Pinpoint the cell where the given text exists, returning its [x, y] midpoint coordinate. 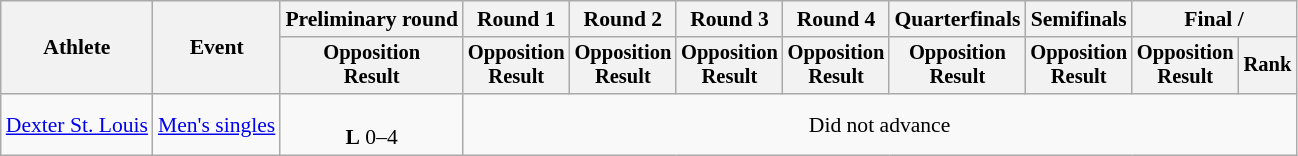
Round 3 [730, 19]
Did not advance [880, 124]
Final / [1214, 19]
Round 1 [516, 19]
Event [216, 48]
Men's singles [216, 124]
Round 2 [624, 19]
Athlete [77, 48]
Preliminary round [372, 19]
Rank [1268, 66]
L 0–4 [372, 124]
Round 4 [836, 19]
Dexter St. Louis [77, 124]
Quarterfinals [957, 19]
Semifinals [1078, 19]
